For the text-containing cell, return its midpoint in (x, y) coordinate format. 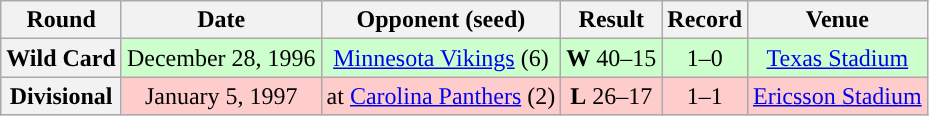
Result (612, 20)
Ericsson Stadium (838, 96)
W 40–15 (612, 58)
1–0 (705, 58)
at Carolina Panthers (2) (441, 96)
Minnesota Vikings (6) (441, 58)
Record (705, 20)
Date (221, 20)
Opponent (seed) (441, 20)
Venue (838, 20)
Wild Card (62, 58)
L 26–17 (612, 96)
Round (62, 20)
Texas Stadium (838, 58)
Divisional (62, 96)
1–1 (705, 96)
December 28, 1996 (221, 58)
January 5, 1997 (221, 96)
